Determine the (x, y) coordinate at the center of the cell enclosing the given text.  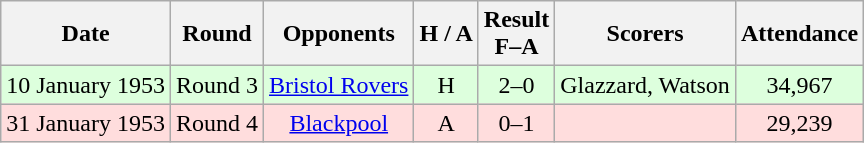
Blackpool (339, 123)
H / A (446, 34)
Bristol Rovers (339, 85)
Attendance (799, 34)
2–0 (516, 85)
Glazzard, Watson (646, 85)
34,967 (799, 85)
Round 3 (216, 85)
31 January 1953 (86, 123)
Round 4 (216, 123)
H (446, 85)
Scorers (646, 34)
0–1 (516, 123)
29,239 (799, 123)
Opponents (339, 34)
Date (86, 34)
10 January 1953 (86, 85)
A (446, 123)
Round (216, 34)
ResultF–A (516, 34)
